Scan for the cell matching the given text and deliver its [X, Y] coordinate at center. 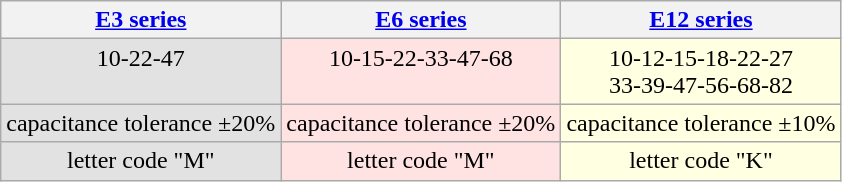
capacitance tolerance ±10% [701, 123]
10-15-22-33-47-68 [421, 72]
letter code "K" [701, 161]
10-22-47 [141, 72]
E12 series [701, 20]
10-12-15-18-22-2733-39-47-56-68-82 [701, 72]
E3 series [141, 20]
E6 series [421, 20]
